Find where the given text appears and provide that cell's center as (x, y) coordinate. 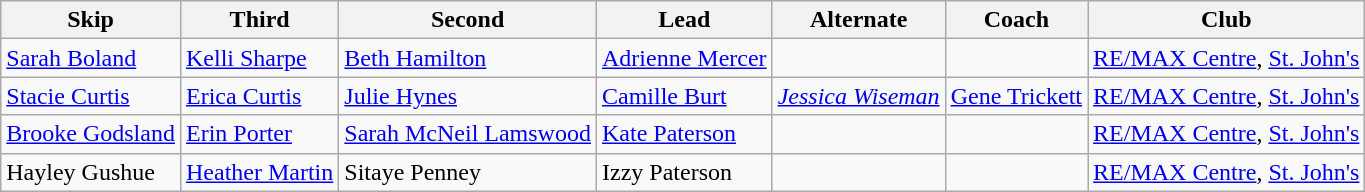
Kate Paterson (684, 134)
Gene Trickett (1016, 96)
Heather Martin (259, 172)
Lead (684, 20)
Sarah McNeil Lamswood (468, 134)
Beth Hamilton (468, 58)
Izzy Paterson (684, 172)
Third (259, 20)
Club (1226, 20)
Stacie Curtis (91, 96)
Julie Hynes (468, 96)
Sarah Boland (91, 58)
Brooke Godsland (91, 134)
Adrienne Mercer (684, 58)
Second (468, 20)
Camille Burt (684, 96)
Skip (91, 20)
Erin Porter (259, 134)
Hayley Gushue (91, 172)
Erica Curtis (259, 96)
Jessica Wiseman (858, 96)
Sitaye Penney (468, 172)
Kelli Sharpe (259, 58)
Coach (1016, 20)
Alternate (858, 20)
